Determine the [x, y] coordinate at the center of the cell enclosing the given text.  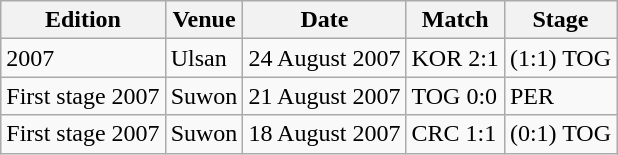
Venue [204, 20]
Stage [560, 20]
24 August 2007 [324, 58]
(0:1) TOG [560, 134]
Edition [83, 20]
18 August 2007 [324, 134]
2007 [83, 58]
KOR 2:1 [455, 58]
(1:1) TOG [560, 58]
TOG 0:0 [455, 96]
Ulsan [204, 58]
21 August 2007 [324, 96]
Date [324, 20]
Match [455, 20]
PER [560, 96]
CRC 1:1 [455, 134]
